Determine the [x, y] coordinate at the center of the cell enclosing the given text.  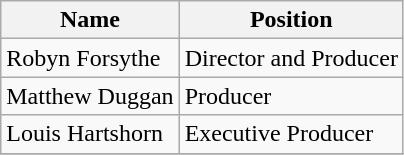
Executive Producer [291, 134]
Matthew Duggan [90, 96]
Position [291, 20]
Producer [291, 96]
Director and Producer [291, 58]
Name [90, 20]
Louis Hartshorn [90, 134]
Robyn Forsythe [90, 58]
